Provide the (x, y) coordinate of the cell's center where the given text is located.  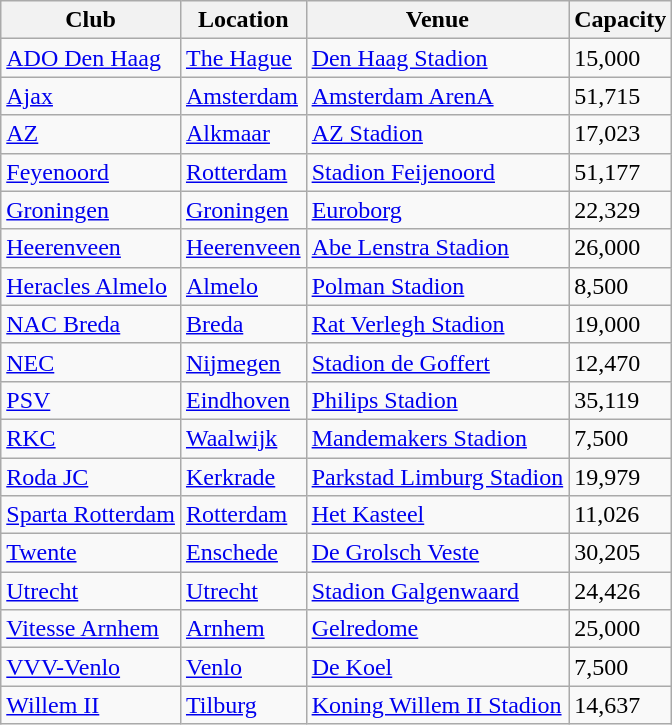
35,119 (620, 400)
25,000 (620, 629)
Den Haag Stadion (438, 58)
Rat Verlegh Stadion (438, 324)
Stadion Galgenwaard (438, 591)
Het Kasteel (438, 515)
24,426 (620, 591)
NEC (91, 362)
17,023 (620, 134)
Location (243, 20)
Mandemakers Stadion (438, 438)
Almelo (243, 286)
Venlo (243, 667)
Abe Lenstra Stadion (438, 248)
Enschede (243, 553)
Capacity (620, 20)
Alkmaar (243, 134)
19,000 (620, 324)
Amsterdam ArenA (438, 96)
Stadion de Goffert (438, 362)
11,026 (620, 515)
Gelredome (438, 629)
30,205 (620, 553)
Roda JC (91, 477)
Parkstad Limburg Stadion (438, 477)
8,500 (620, 286)
Amsterdam (243, 96)
Eindhoven (243, 400)
Willem II (91, 705)
Arnhem (243, 629)
Polman Stadion (438, 286)
VVV-Venlo (91, 667)
The Hague (243, 58)
ADO Den Haag (91, 58)
51,715 (620, 96)
De Grolsch Veste (438, 553)
Sparta Rotterdam (91, 515)
AZ (91, 134)
14,637 (620, 705)
12,470 (620, 362)
Waalwijk (243, 438)
Koning Willem II Stadion (438, 705)
Ajax (91, 96)
Euroborg (438, 210)
NAC Breda (91, 324)
AZ Stadion (438, 134)
51,177 (620, 172)
Philips Stadion (438, 400)
22,329 (620, 210)
Stadion Feijenoord (438, 172)
15,000 (620, 58)
Breda (243, 324)
PSV (91, 400)
RKC (91, 438)
Feyenoord (91, 172)
De Koel (438, 667)
Nijmegen (243, 362)
Venue (438, 20)
Twente (91, 553)
Kerkrade (243, 477)
Vitesse Arnhem (91, 629)
26,000 (620, 248)
Club (91, 20)
Tilburg (243, 705)
19,979 (620, 477)
Heracles Almelo (91, 286)
